From the cell containing the given text, extract its center point as [X, Y] coordinate. 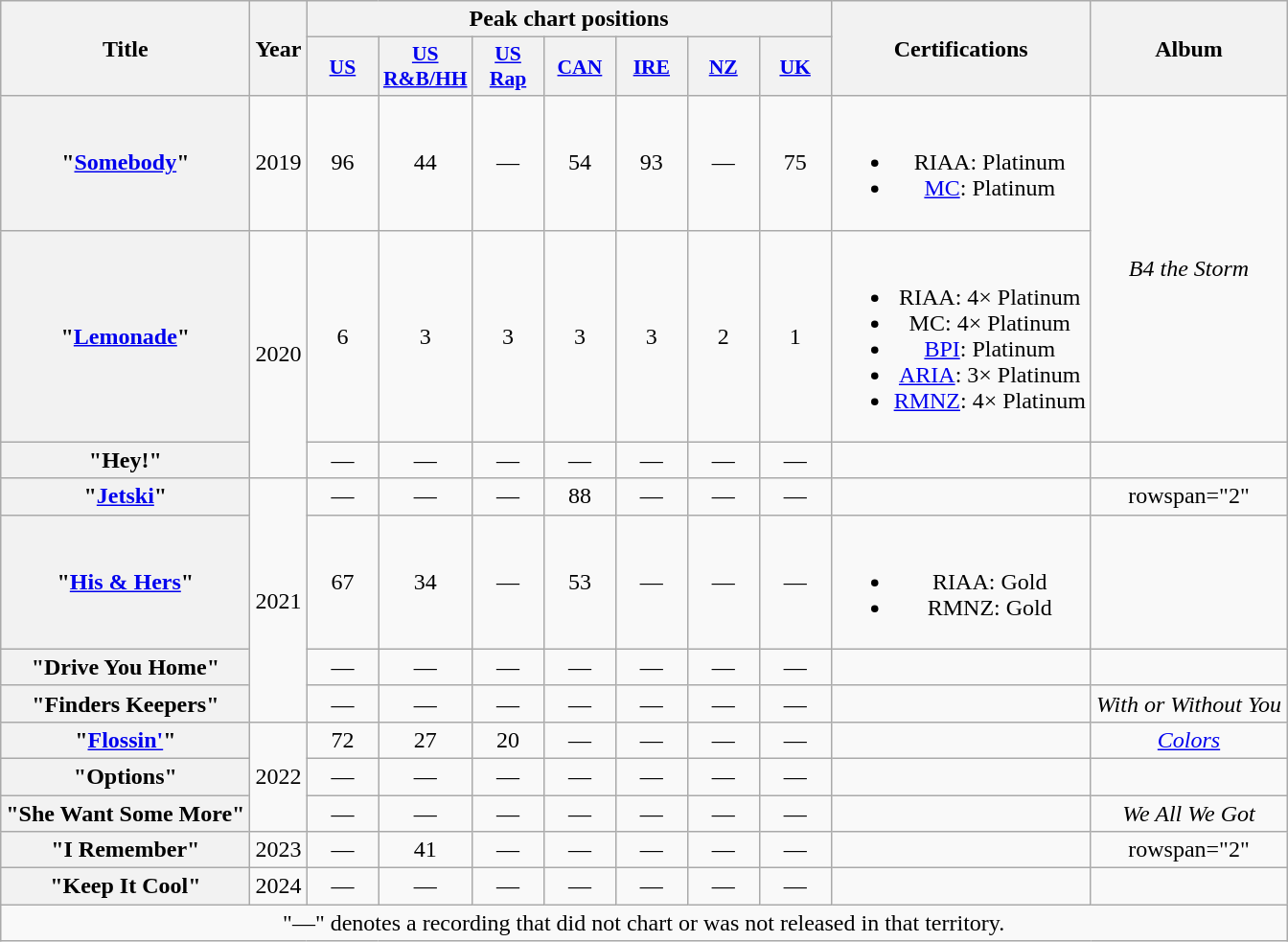
44 [425, 163]
CAN [579, 67]
Peak chart positions [569, 19]
96 [343, 163]
"Hey!" [126, 460]
"Keep It Cool" [126, 886]
2023 [278, 850]
US Rap [508, 67]
2021 [278, 600]
2 [723, 335]
"She Want Some More" [126, 814]
"I Remember" [126, 850]
Year [278, 48]
"Finders Keepers" [126, 703]
75 [795, 163]
"Flossin'" [126, 740]
USR&B/HH [425, 67]
"—" denotes a recording that did not chart or was not released in that territory. [644, 923]
Colors [1188, 740]
2020 [278, 355]
6 [343, 335]
RIAA: GoldRMNZ: Gold [960, 582]
2022 [278, 776]
88 [579, 496]
54 [579, 163]
RIAA: 4× PlatinumMC: 4× PlatinumBPI: PlatinumARIA: 3× PlatinumRMNZ: 4× Platinum [960, 335]
"Somebody" [126, 163]
"Jetski" [126, 496]
34 [425, 582]
Album [1188, 48]
"Options" [126, 776]
With or Without You [1188, 703]
53 [579, 582]
Certifications [960, 48]
US [343, 67]
Title [126, 48]
RIAA: PlatinumMC: Platinum [960, 163]
72 [343, 740]
UK [795, 67]
B4 the Storm [1188, 268]
NZ [723, 67]
"Lemonade" [126, 335]
1 [795, 335]
20 [508, 740]
"His & Hers" [126, 582]
"Drive You Home" [126, 667]
67 [343, 582]
2024 [278, 886]
27 [425, 740]
We All We Got [1188, 814]
41 [425, 850]
2019 [278, 163]
93 [652, 163]
IRE [652, 67]
